Identify which cell holds the provided text, then report its [X, Y] central coordinate. 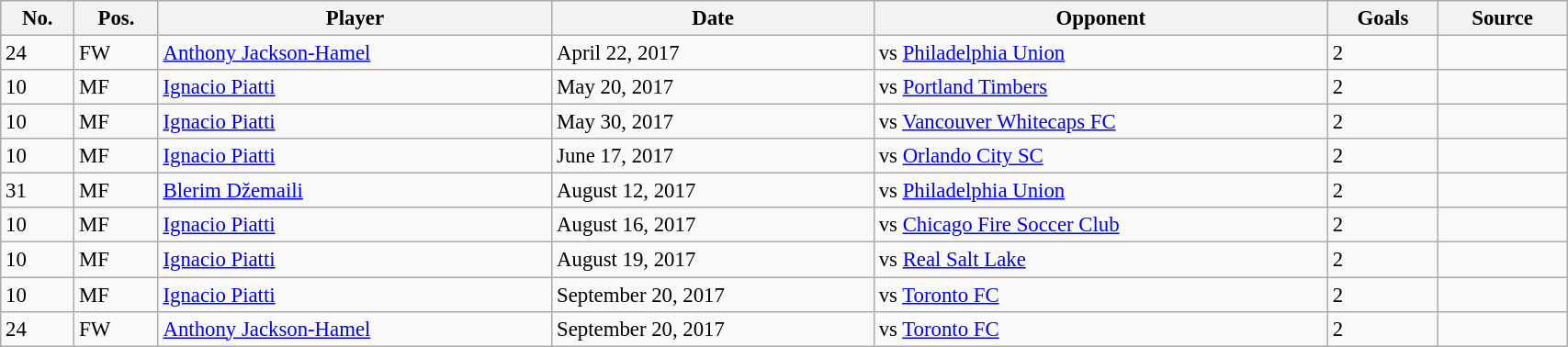
vs Real Salt Lake [1100, 260]
Blerim Džemaili [355, 191]
No. [38, 18]
August 19, 2017 [713, 260]
August 12, 2017 [713, 191]
Pos. [116, 18]
Source [1503, 18]
vs Vancouver Whitecaps FC [1100, 122]
Goals [1382, 18]
May 30, 2017 [713, 122]
vs Portland Timbers [1100, 87]
31 [38, 191]
Date [713, 18]
vs Orlando City SC [1100, 156]
Player [355, 18]
Opponent [1100, 18]
June 17, 2017 [713, 156]
April 22, 2017 [713, 53]
May 20, 2017 [713, 87]
vs Chicago Fire Soccer Club [1100, 225]
August 16, 2017 [713, 225]
